Return (x, y) of the center of cell containing provided text 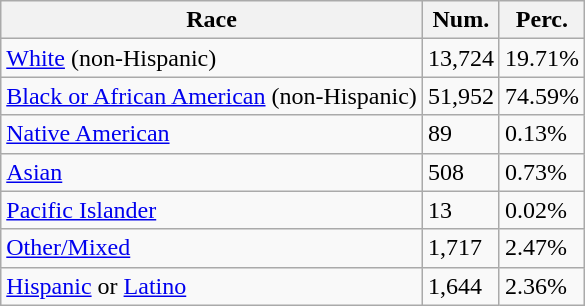
0.73% (542, 172)
Asian (212, 172)
19.71% (542, 58)
0.13% (542, 134)
Perc. (542, 20)
Native American (212, 134)
Pacific Islander (212, 210)
Hispanic or Latino (212, 286)
White (non-Hispanic) (212, 58)
51,952 (460, 96)
2.47% (542, 248)
74.59% (542, 96)
Other/Mixed (212, 248)
Race (212, 20)
13 (460, 210)
1,717 (460, 248)
2.36% (542, 286)
Num. (460, 20)
Black or African American (non-Hispanic) (212, 96)
89 (460, 134)
13,724 (460, 58)
508 (460, 172)
0.02% (542, 210)
1,644 (460, 286)
